Scan for the cell matching the given text and deliver its (X, Y) coordinate at center. 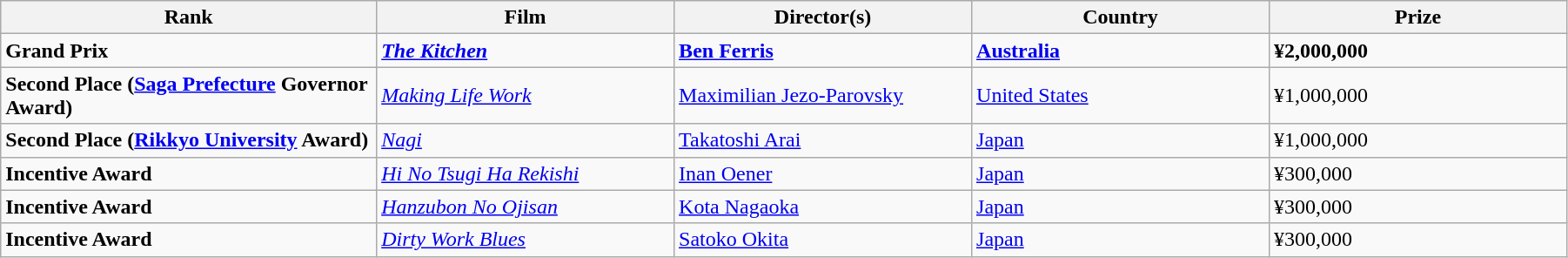
Ben Ferris (823, 51)
Prize (1417, 17)
Grand Prix (189, 51)
Country (1121, 17)
Satoko Okita (823, 240)
Takatoshi Arai (823, 140)
Second Place (Saga Prefecture Governor Award) (189, 96)
Making Life Work (526, 96)
United States (1121, 96)
Kota Nagaoka (823, 207)
Inan Oener (823, 173)
Second Place (Rikkyo University Award) (189, 140)
Director(s) (823, 17)
Rank (189, 17)
The Kitchen (526, 51)
Hi No Tsugi Ha Rekishi (526, 173)
¥2,000,000 (1417, 51)
Maximilian Jezo-Parovsky (823, 96)
Film (526, 17)
Dirty Work Blues (526, 240)
Nagi (526, 140)
Australia (1121, 51)
Hanzubon No Ojisan (526, 207)
